Find where the given text appears and provide that cell's center as [x, y] coordinate. 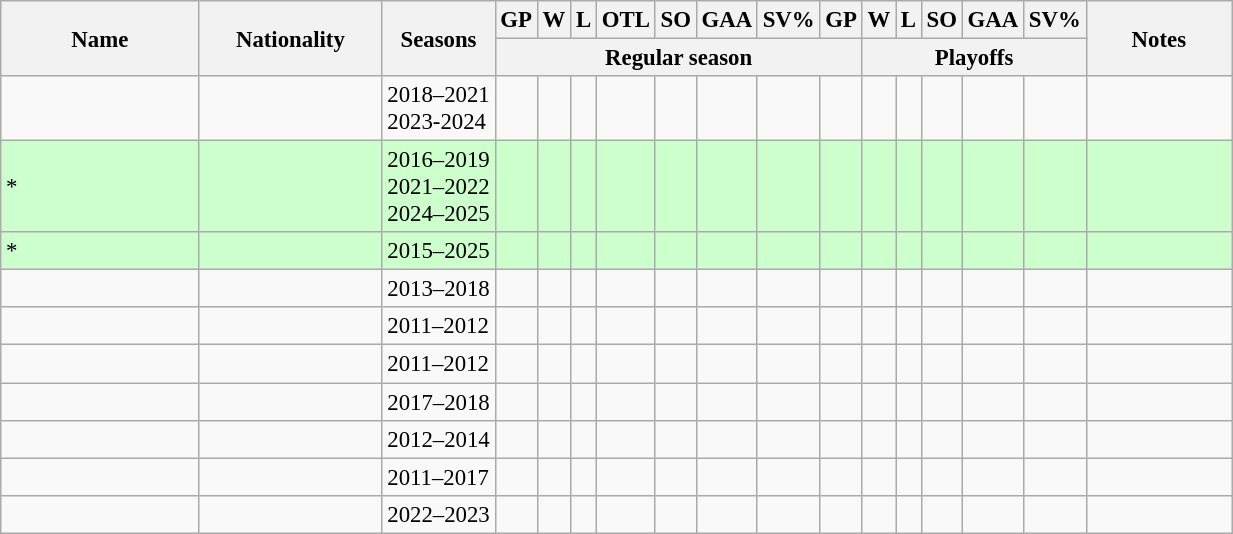
2016–20192021–20222024–2025 [438, 187]
Notes [1159, 38]
Regular season [678, 58]
2022–2023 [438, 514]
2015–2025 [438, 251]
2018–20212023-2024 [438, 108]
2013–2018 [438, 289]
Playoffs [974, 58]
OTL [626, 20]
2017–2018 [438, 402]
Name [100, 38]
Seasons [438, 38]
2011–2017 [438, 477]
2012–2014 [438, 439]
Nationality [290, 38]
